Identify which cell holds the provided text, then report its [x, y] central coordinate. 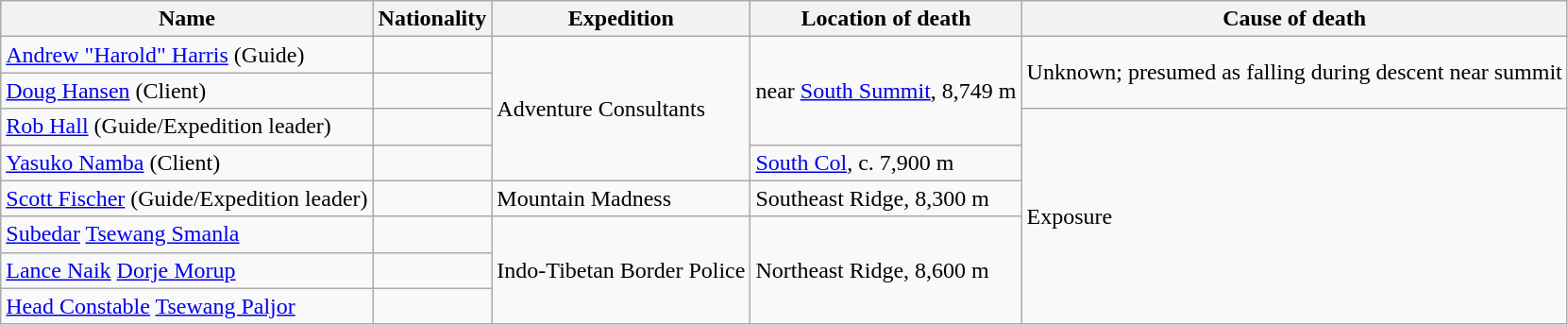
Location of death [885, 19]
Scott Fischer (Guide/Expedition leader) [187, 198]
Mountain Madness [621, 198]
Yasuko Namba (Client) [187, 162]
near South Summit, 8,749 m [885, 91]
Cause of death [1294, 19]
Lance Naik Dorje Morup [187, 270]
Indo-Tibetan Border Police [621, 270]
Doug Hansen (Client) [187, 91]
Unknown; presumed as falling during descent near summit [1294, 73]
Subedar Tsewang Smanla [187, 234]
Northeast Ridge, 8,600 m [885, 270]
Exposure [1294, 216]
Adventure Consultants [621, 109]
Southeast Ridge, 8,300 m [885, 198]
Rob Hall (Guide/Expedition leader) [187, 127]
Head Constable Tsewang Paljor [187, 306]
South Col, c. 7,900 m [885, 162]
Nationality [432, 19]
Andrew "Harold" Harris (Guide) [187, 55]
Name [187, 19]
Expedition [621, 19]
